Determine the [x, y] coordinate at the center of the cell enclosing the given text.  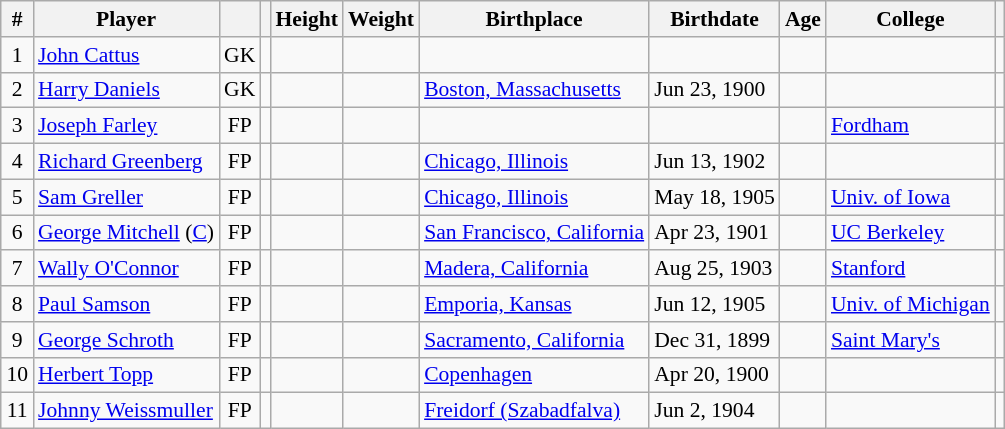
2 [17, 90]
Joseph Farley [126, 126]
George Mitchell (C) [126, 233]
Freidorf (Szabadfalva) [534, 411]
9 [17, 340]
Herbert Topp [126, 375]
Sacramento, California [534, 340]
6 [17, 233]
Fordham [910, 126]
Aug 25, 1903 [714, 269]
Birthplace [534, 19]
8 [17, 304]
Wally O'Connor [126, 269]
Madera, California [534, 269]
7 [17, 269]
May 18, 1905 [714, 197]
5 [17, 197]
Johnny Weissmuller [126, 411]
Harry Daniels [126, 90]
Jun 23, 1900 [714, 90]
4 [17, 162]
3 [17, 126]
Richard Greenberg [126, 162]
Apr 23, 1901 [714, 233]
Univ. of Iowa [910, 197]
San Francisco, California [534, 233]
George Schroth [126, 340]
# [17, 19]
10 [17, 375]
Height [306, 19]
Weight [381, 19]
College [910, 19]
Boston, Massachusetts [534, 90]
Emporia, Kansas [534, 304]
John Cattus [126, 55]
Sam Greller [126, 197]
Birthdate [714, 19]
Jun 12, 1905 [714, 304]
UC Berkeley [910, 233]
Jun 2, 1904 [714, 411]
Copenhagen [534, 375]
Dec 31, 1899 [714, 340]
11 [17, 411]
1 [17, 55]
Univ. of Michigan [910, 304]
Jun 13, 1902 [714, 162]
Age [803, 19]
Player [126, 19]
Paul Samson [126, 304]
Stanford [910, 269]
Saint Mary's [910, 340]
Apr 20, 1900 [714, 375]
